Capture the cell that displays the provided text and extract its [x, y] central coordinate. 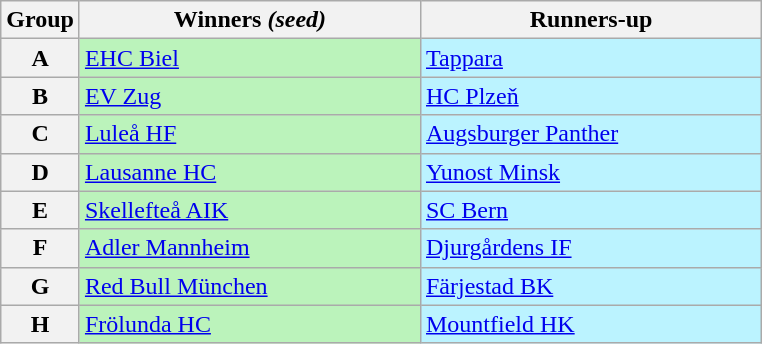
EV Zug [250, 96]
Augsburger Panther [590, 134]
F [40, 248]
Red Bull München [250, 286]
Luleå HF [250, 134]
Winners (seed) [250, 20]
Mountfield HK [590, 324]
Yunost Minsk [590, 172]
Runners-up [590, 20]
D [40, 172]
E [40, 210]
Djurgårdens IF [590, 248]
Group [40, 20]
Tappara [590, 58]
SC Bern [590, 210]
B [40, 96]
Lausanne HC [250, 172]
Färjestad BK [590, 286]
H [40, 324]
A [40, 58]
EHC Biel [250, 58]
HC Plzeň [590, 96]
C [40, 134]
Skellefteå AIK [250, 210]
G [40, 286]
Adler Mannheim [250, 248]
Frölunda HC [250, 324]
